Find where the given text appears and provide that cell's center as (x, y) coordinate. 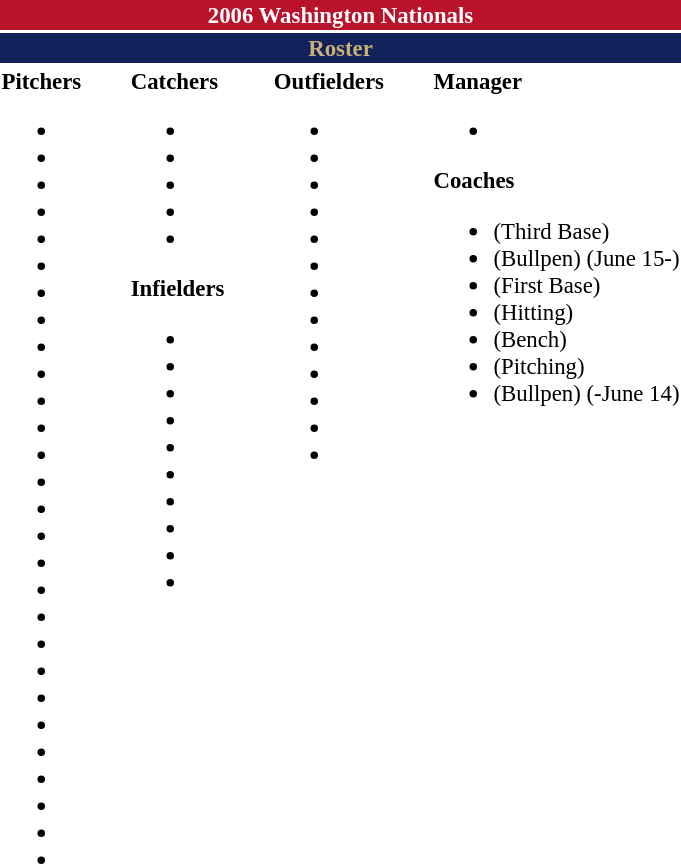
Roster (340, 48)
2006 Washington Nationals (340, 15)
